Pinpoint the cell where the given text exists, returning its (X, Y) midpoint coordinate. 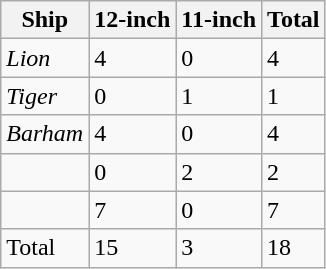
12-inch (132, 20)
Barham (45, 134)
Lion (45, 58)
15 (132, 248)
Ship (45, 20)
Tiger (45, 96)
18 (294, 248)
11-inch (219, 20)
3 (219, 248)
